Search for the cell housing the specified text and yield its [x, y] center coordinate. 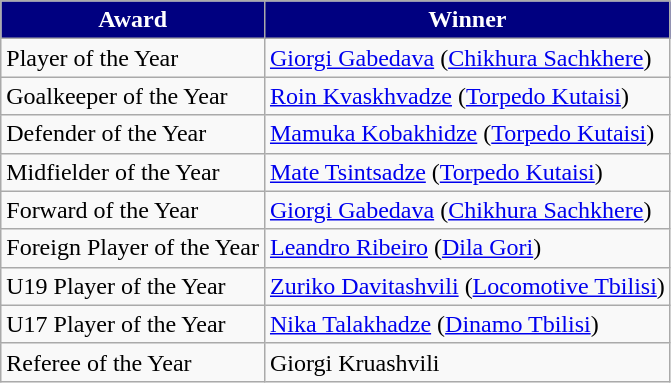
Player of the Year [133, 58]
Foreign Player of the Year [133, 248]
Leandro Ribeiro (Dila Gori) [467, 248]
Award [133, 20]
Mamuka Kobakhidze (Torpedo Kutaisi) [467, 134]
Nika Talakhadze (Dinamo Tbilisi) [467, 324]
Winner [467, 20]
Forward of the Year [133, 210]
Mate Tsintsadze (Torpedo Kutaisi) [467, 172]
Midfielder of the Year [133, 172]
Goalkeeper of the Year [133, 96]
Roin Kvaskhvadze (Torpedo Kutaisi) [467, 96]
Defender of the Year [133, 134]
Zuriko Davitashvili (Locomotive Tbilisi) [467, 286]
Giorgi Kruashvili [467, 362]
Referee of the Year [133, 362]
U19 Player of the Year [133, 286]
U17 Player of the Year [133, 324]
